Capture the cell that displays the provided text and extract its [x, y] central coordinate. 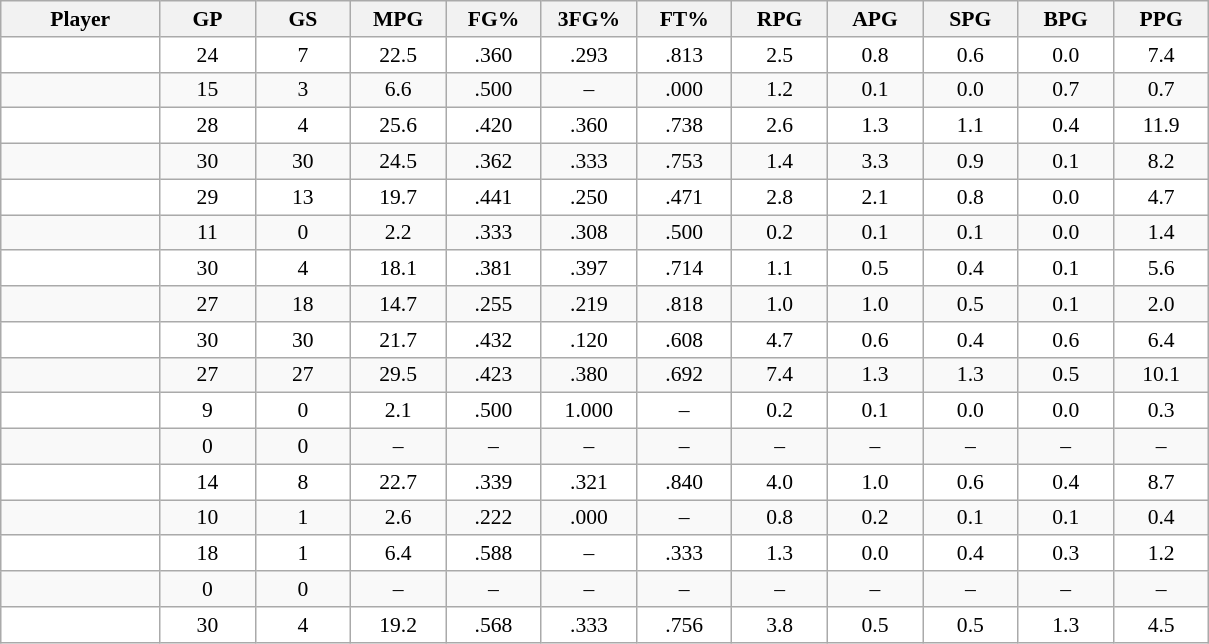
3.8 [780, 625]
6.6 [398, 90]
.308 [588, 233]
.250 [588, 197]
GP [208, 19]
.840 [684, 482]
3FG% [588, 19]
.432 [494, 340]
14 [208, 482]
.362 [494, 162]
.738 [684, 126]
SPG [970, 19]
.441 [494, 197]
2.5 [780, 55]
29.5 [398, 375]
3 [302, 90]
FT% [684, 19]
13 [302, 197]
5.6 [1161, 269]
.120 [588, 340]
0.9 [970, 162]
22.5 [398, 55]
8.2 [1161, 162]
28 [208, 126]
.692 [684, 375]
MPG [398, 19]
8.7 [1161, 482]
.818 [684, 304]
2.2 [398, 233]
.339 [494, 482]
10.1 [1161, 375]
1.000 [588, 411]
FG% [494, 19]
.753 [684, 162]
APG [874, 19]
.255 [494, 304]
.756 [684, 625]
.321 [588, 482]
9 [208, 411]
.397 [588, 269]
.423 [494, 375]
.222 [494, 518]
.380 [588, 375]
4.0 [780, 482]
3.3 [874, 162]
24 [208, 55]
Player [80, 19]
11.9 [1161, 126]
.568 [494, 625]
14.7 [398, 304]
BPG [1066, 19]
11 [208, 233]
18.1 [398, 269]
.293 [588, 55]
.813 [684, 55]
.420 [494, 126]
.219 [588, 304]
.381 [494, 269]
10 [208, 518]
8 [302, 482]
22.7 [398, 482]
29 [208, 197]
2.8 [780, 197]
7 [302, 55]
.588 [494, 554]
2.0 [1161, 304]
15 [208, 90]
24.5 [398, 162]
RPG [780, 19]
.471 [684, 197]
.608 [684, 340]
GS [302, 19]
4.5 [1161, 625]
.714 [684, 269]
25.6 [398, 126]
PPG [1161, 19]
21.7 [398, 340]
19.7 [398, 197]
19.2 [398, 625]
